Capture the cell that displays the provided text and extract its [X, Y] central coordinate. 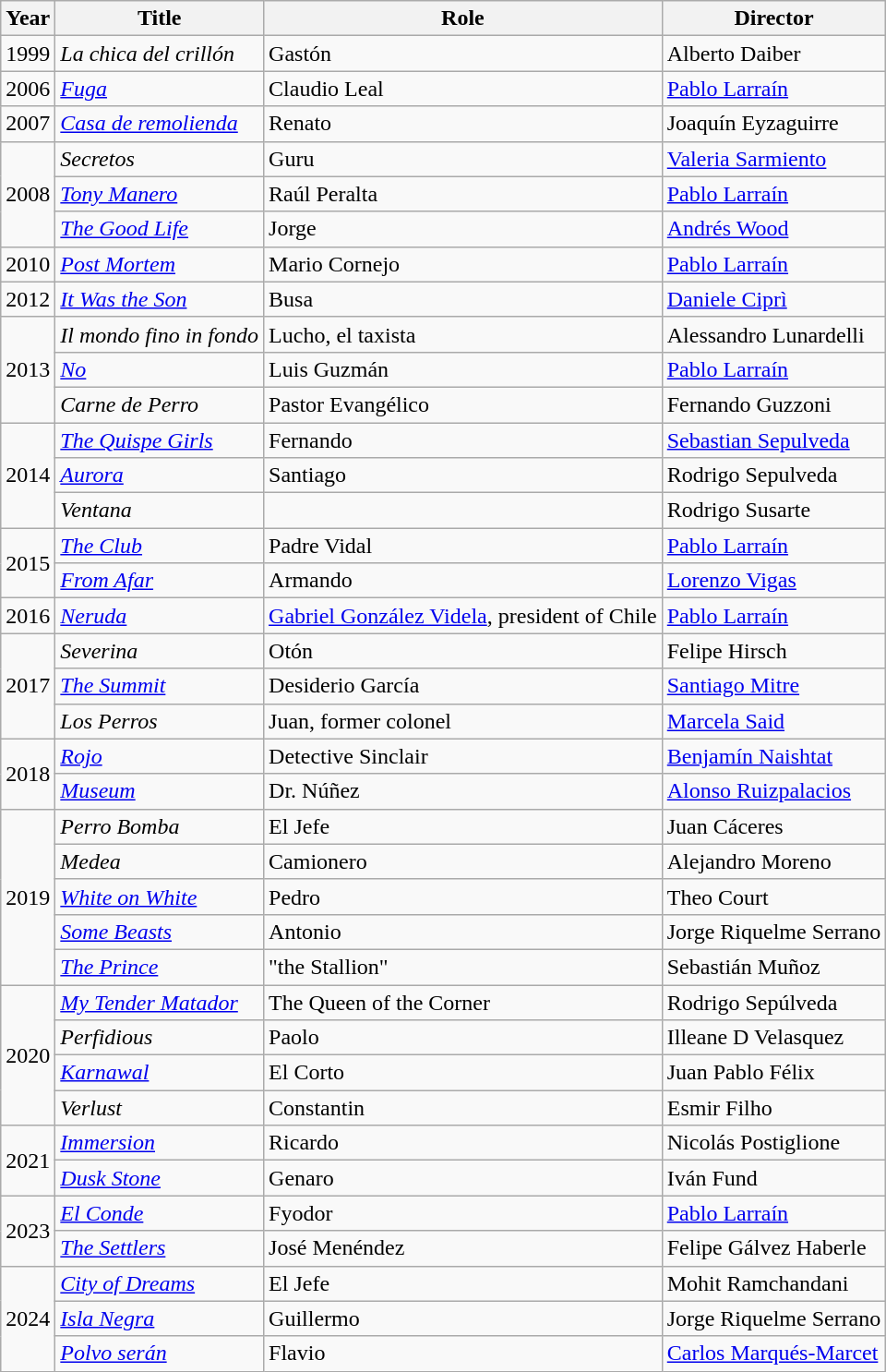
Guillermo [463, 1318]
Paolo [463, 1038]
Theo Court [773, 897]
Valeria Sarmiento [773, 159]
No [160, 369]
2014 [28, 475]
Sebastián Muñoz [773, 967]
Esmir Filho [773, 1108]
Juan, former colonel [463, 721]
Felipe Gálvez Haberle [773, 1248]
2016 [28, 616]
Benjamín Naishtat [773, 756]
Pedro [463, 897]
Secretos [160, 159]
Sebastian Sepulveda [773, 440]
Antonio [463, 932]
Otón [463, 651]
Immersion [160, 1143]
2017 [28, 686]
2024 [28, 1318]
Luis Guzmán [463, 369]
Padre Vidal [463, 546]
Some Beasts [160, 932]
2023 [28, 1231]
Flavio [463, 1354]
Claudio Leal [463, 89]
The Settlers [160, 1248]
2018 [28, 774]
Juan Pablo Félix [773, 1073]
2015 [28, 563]
Constantin [463, 1108]
The Summit [160, 686]
Illeane D Velasquez [773, 1038]
Alejandro Moreno [773, 861]
Fernando Guzzoni [773, 404]
Alessandro Lunardelli [773, 334]
Dr. Núñez [463, 791]
Felipe Hirsch [773, 651]
1999 [28, 54]
Fernando [463, 440]
Perro Bomba [160, 826]
Carlos Marqués-Marcet [773, 1354]
Iván Fund [773, 1178]
Camionero [463, 861]
My Tender Matador [160, 1002]
The Club [160, 546]
Carne de Perro [160, 404]
Dusk Stone [160, 1178]
José Menéndez [463, 1248]
Joaquín Eyzaguirre [773, 124]
Rojo [160, 756]
The Quispe Girls [160, 440]
2020 [28, 1054]
Neruda [160, 616]
Lucho, el taxista [463, 334]
Il mondo fino in fondo [160, 334]
Rodrigo Sepúlveda [773, 1002]
Verlust [160, 1108]
Rodrigo Susarte [773, 511]
Year [28, 18]
Los Perros [160, 721]
Title [160, 18]
Gastón [463, 54]
Raúl Peralta [463, 194]
Busa [463, 299]
Karnawal [160, 1073]
2008 [28, 194]
Guru [463, 159]
Alonso Ruizpalacios [773, 791]
2007 [28, 124]
Fyodor [463, 1213]
Aurora [160, 475]
Pastor Evangélico [463, 404]
2013 [28, 369]
Marcela Said [773, 721]
Lorenzo Vigas [773, 581]
Ventana [160, 511]
Post Mortem [160, 264]
Mohit Ramchandani [773, 1283]
2012 [28, 299]
Alberto Daiber [773, 54]
Museum [160, 791]
Jorge [463, 229]
"the Stallion" [463, 967]
2010 [28, 264]
Detective Sinclair [463, 756]
Santiago [463, 475]
Director [773, 18]
2006 [28, 89]
Medea [160, 861]
Casa de remolienda [160, 124]
Desiderio García [463, 686]
The Good Life [160, 229]
Renato [463, 124]
White on White [160, 897]
2019 [28, 897]
Santiago Mitre [773, 686]
The Prince [160, 967]
From Afar [160, 581]
Ricardo [463, 1143]
City of Dreams [160, 1283]
Role [463, 18]
Gabriel González Videla, president of Chile [463, 616]
El Conde [160, 1213]
Rodrigo Sepulveda [773, 475]
Genaro [463, 1178]
Perfidious [160, 1038]
Mario Cornejo [463, 264]
Tony Manero [160, 194]
Fuga [160, 89]
The Queen of the Corner [463, 1002]
Juan Cáceres [773, 826]
El Corto [463, 1073]
Isla Negra [160, 1318]
Daniele Ciprì [773, 299]
Andrés Wood [773, 229]
La chica del crillón [160, 54]
Armando [463, 581]
It Was the Son [160, 299]
Nicolás Postiglione [773, 1143]
Polvo serán [160, 1354]
Severina [160, 651]
2021 [28, 1161]
